Find where the given text appears and provide that cell's center as (X, Y) coordinate. 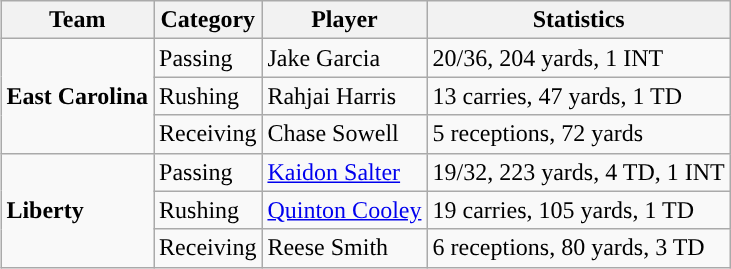
20/36, 204 yards, 1 INT (578, 58)
East Carolina (78, 96)
Category (208, 20)
Rahjai Harris (344, 96)
19/32, 223 yards, 4 TD, 1 INT (578, 172)
Quinton Cooley (344, 210)
Reese Smith (344, 248)
Player (344, 20)
Jake Garcia (344, 58)
19 carries, 105 yards, 1 TD (578, 210)
Liberty (78, 210)
Chase Sowell (344, 134)
Kaidon Salter (344, 172)
6 receptions, 80 yards, 3 TD (578, 248)
Statistics (578, 20)
Team (78, 20)
5 receptions, 72 yards (578, 134)
13 carries, 47 yards, 1 TD (578, 96)
